From the cell containing the given text, extract its center point as [X, Y] coordinate. 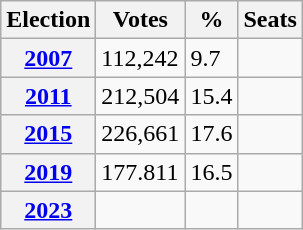
15.4 [212, 96]
% [212, 20]
2015 [48, 134]
226,661 [140, 134]
Votes [140, 20]
16.5 [212, 172]
177.811 [140, 172]
Seats [270, 20]
2023 [48, 210]
9.7 [212, 58]
2019 [48, 172]
2007 [48, 58]
Election [48, 20]
2011 [48, 96]
112,242 [140, 58]
212,504 [140, 96]
17.6 [212, 134]
